Capture the cell that displays the provided text and extract its [X, Y] central coordinate. 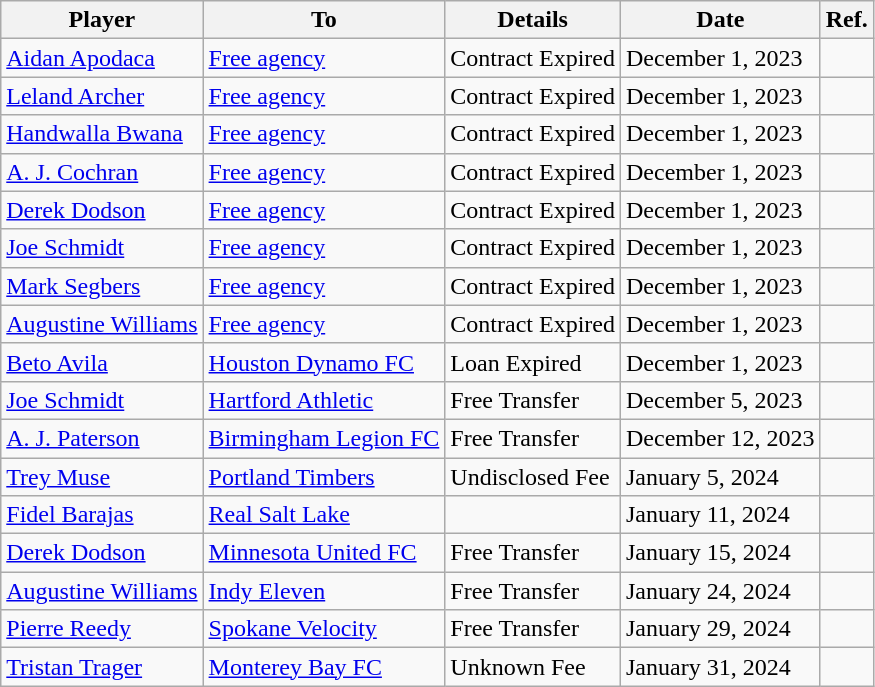
Hartford Athletic [324, 400]
A. J. Paterson [102, 438]
Monterey Bay FC [324, 667]
A. J. Cochran [102, 172]
Undisclosed Fee [533, 477]
Mark Segbers [102, 286]
Trey Muse [102, 477]
Handwalla Bwana [102, 134]
Spokane Velocity [324, 629]
January 15, 2024 [720, 553]
Indy Eleven [324, 591]
January 29, 2024 [720, 629]
Unknown Fee [533, 667]
Houston Dynamo FC [324, 362]
Leland Archer [102, 96]
January 5, 2024 [720, 477]
January 24, 2024 [720, 591]
December 5, 2023 [720, 400]
Minnesota United FC [324, 553]
Real Salt Lake [324, 515]
To [324, 20]
Pierre Reedy [102, 629]
Date [720, 20]
Beto Avila [102, 362]
Portland Timbers [324, 477]
Player [102, 20]
December 12, 2023 [720, 438]
Aidan Apodaca [102, 58]
Fidel Barajas [102, 515]
January 11, 2024 [720, 515]
Birmingham Legion FC [324, 438]
Ref. [846, 20]
Loan Expired [533, 362]
Details [533, 20]
January 31, 2024 [720, 667]
Tristan Trager [102, 667]
